Capture the cell that displays the provided text and extract its (x, y) central coordinate. 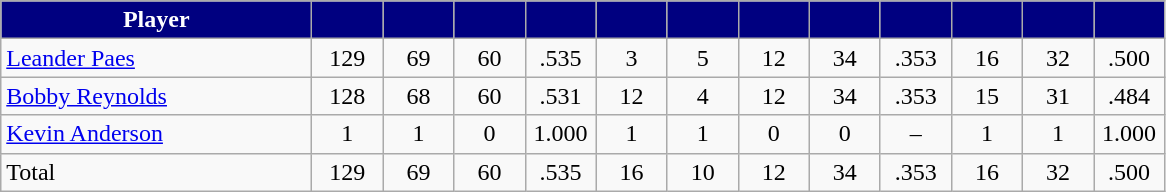
3 (632, 58)
10 (702, 172)
5 (702, 58)
– (916, 134)
Player (156, 20)
Leander Paes (156, 58)
31 (1058, 96)
68 (418, 96)
4 (702, 96)
.484 (1130, 96)
Total (156, 172)
128 (348, 96)
15 (986, 96)
Kevin Anderson (156, 134)
Bobby Reynolds (156, 96)
.531 (560, 96)
